For the text-containing cell, return its midpoint in (X, Y) coordinate format. 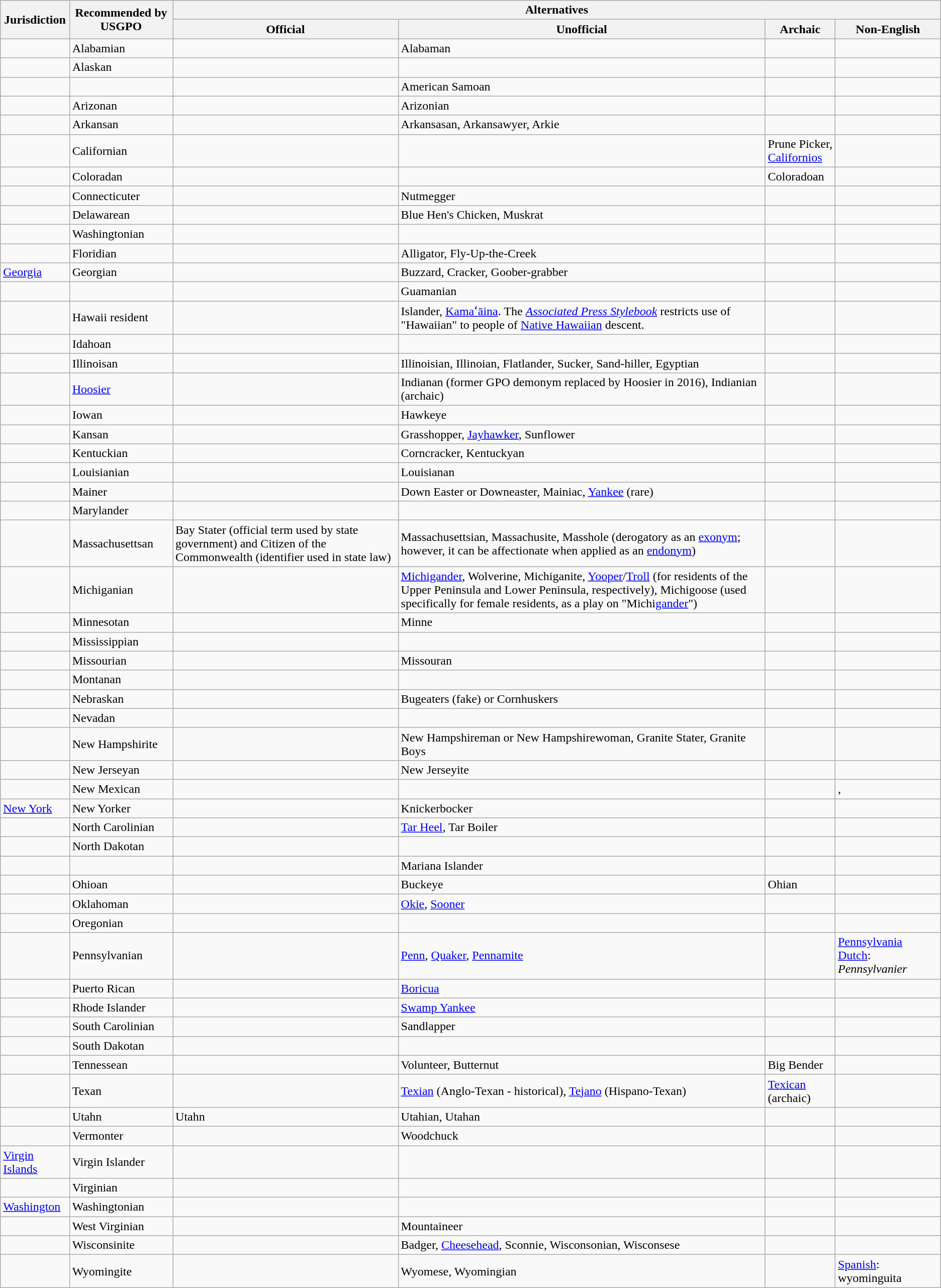
Nevadan (121, 718)
Tennessean (121, 1065)
Wyomese, Wyomingian (582, 1271)
Mariana Islander (582, 866)
Texan (121, 1091)
Virgin Islands (35, 1161)
Wisconsinite (121, 1245)
Nebraskan (121, 699)
Ohioan (121, 885)
Nutmegger (582, 196)
Official (286, 29)
Minne (582, 622)
Georgia (35, 272)
Minnesotan (121, 622)
Montanan (121, 680)
Arkansasan, Arkansawyer, Arkie (582, 125)
New Jerseyite (582, 770)
Indianan (former GPO demonym replaced by Hoosier in 2016), Indianian (archaic) (582, 389)
Arkansan (121, 125)
Utahian, Utahan (582, 1117)
Louisianian (121, 473)
New Hampshirite (121, 744)
Mountaineer (582, 1226)
Floridian (121, 253)
Kansan (121, 434)
North Carolinian (121, 827)
Texican (archaic) (800, 1091)
Alaskan (121, 67)
Vermonter (121, 1136)
New Jerseyan (121, 770)
Sandlapper (582, 1027)
Okie, Sooner (582, 904)
Idahoan (121, 344)
Connecticuter (121, 196)
Badger, Cheesehead, Sconnie, Wisconsonian, Wisconsese (582, 1245)
Louisianan (582, 473)
Missourian (121, 661)
Alligator, Fly-Up-the-Creek (582, 253)
Alternatives (557, 10)
Mainer (121, 492)
Washington (35, 1207)
Buzzard, Cracker, Goober-grabber (582, 272)
New Hampshireman or New Hampshirewoman, Granite Stater, Granite Boys (582, 744)
Unofficial (582, 29)
Virgin Islander (121, 1161)
Prune Picker,Californios (800, 151)
Oregonian (121, 923)
Guamanian (582, 292)
Pennsylvanian (121, 956)
Penn, Quaker, Pennamite (582, 956)
South Carolinian (121, 1027)
Spanish: wyominguita (888, 1271)
Coloradoan (800, 176)
Jurisdiction (35, 20)
Texian (Anglo-Texan - historical), Tejano (Hispano-Texan) (582, 1091)
Mississippian (121, 641)
Rhode Islander (121, 1007)
Delawarean (121, 215)
Blue Hen's Chicken, Muskrat (582, 215)
South Dakotan (121, 1046)
Missouran (582, 661)
Arizonan (121, 106)
Grasshopper, Jayhawker, Sunflower (582, 434)
, (888, 789)
Hawaii resident (121, 318)
Islander, Kamaʻāina. The Associated Press Stylebook restricts use of "Hawaiian" to people of Native Hawaiian descent. (582, 318)
Massachusettsian, Massachusite, Masshole (derogatory as an exonym; however, it can be affectionate when applied as an endonym) (582, 543)
Wyomingite (121, 1271)
New Mexican (121, 789)
Bay Stater (official term used by state government) and Citizen of the Commonwealth (identifier used in state law) (286, 543)
Bugeaters (fake) or Cornhuskers (582, 699)
Archaic (800, 29)
West Virginian (121, 1226)
Alabaman (582, 48)
New York (35, 808)
Californian (121, 151)
Illinoisian, Illinoian, Flatlander, Sucker, Sand-hiller, Egyptian (582, 363)
Hawkeye (582, 415)
Iowan (121, 415)
Tar Heel, Tar Boiler (582, 827)
Hoosier (121, 389)
Buckeye (582, 885)
Woodchuck (582, 1136)
Ohian (800, 885)
Big Bender (800, 1065)
Down Easter or Downeaster, Mainiac, Yankee (rare) (582, 492)
American Samoan (582, 86)
Oklahoman (121, 904)
Swamp Yankee (582, 1007)
Illinoisan (121, 363)
Recommended by USGPO (121, 20)
Puerto Rican (121, 988)
Pennsylvania Dutch: Pennsylvanier (888, 956)
Knickerbocker (582, 808)
Michiganian (121, 590)
Non-English (888, 29)
Georgian (121, 272)
Marylander (121, 511)
Kentuckian (121, 453)
Virginian (121, 1188)
Alabamian (121, 48)
Coloradan (121, 176)
Volunteer, Butternut (582, 1065)
Massachusettsan (121, 543)
North Dakotan (121, 847)
Boricua (582, 988)
Arizonian (582, 106)
New Yorker (121, 808)
Corncracker, Kentuckyan (582, 453)
